Identify which cell holds the provided text, then report its (X, Y) central coordinate. 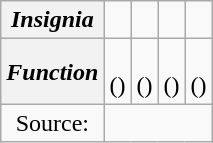
Function (52, 72)
Source: (52, 123)
Insignia (52, 20)
